Scan for the cell matching the given text and deliver its (x, y) coordinate at center. 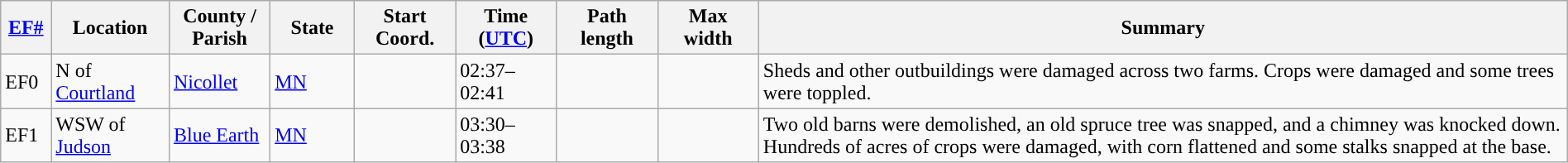
WSW of Judson (111, 136)
State (313, 28)
Time (UTC) (506, 28)
EF0 (26, 81)
EF# (26, 28)
County / Parish (219, 28)
Location (111, 28)
Sheds and other outbuildings were damaged across two farms. Crops were damaged and some trees were toppled. (1163, 81)
02:37–02:41 (506, 81)
Nicollet (219, 81)
Start Coord. (404, 28)
N of Courtland (111, 81)
Summary (1163, 28)
Max width (708, 28)
EF1 (26, 136)
Path length (607, 28)
Blue Earth (219, 136)
03:30–03:38 (506, 136)
